Return [x, y] of the center of cell containing provided text 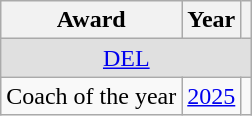
Coach of the year [92, 96]
Award [92, 20]
DEL [126, 58]
2025 [212, 96]
Year [212, 20]
